Extract the (x, y) coordinate from the center of the cell holding the provided text.  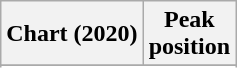
Peakposition (189, 34)
Chart (2020) (72, 34)
